Provide the (X, Y) coordinate of the cell's center where the given text is located.  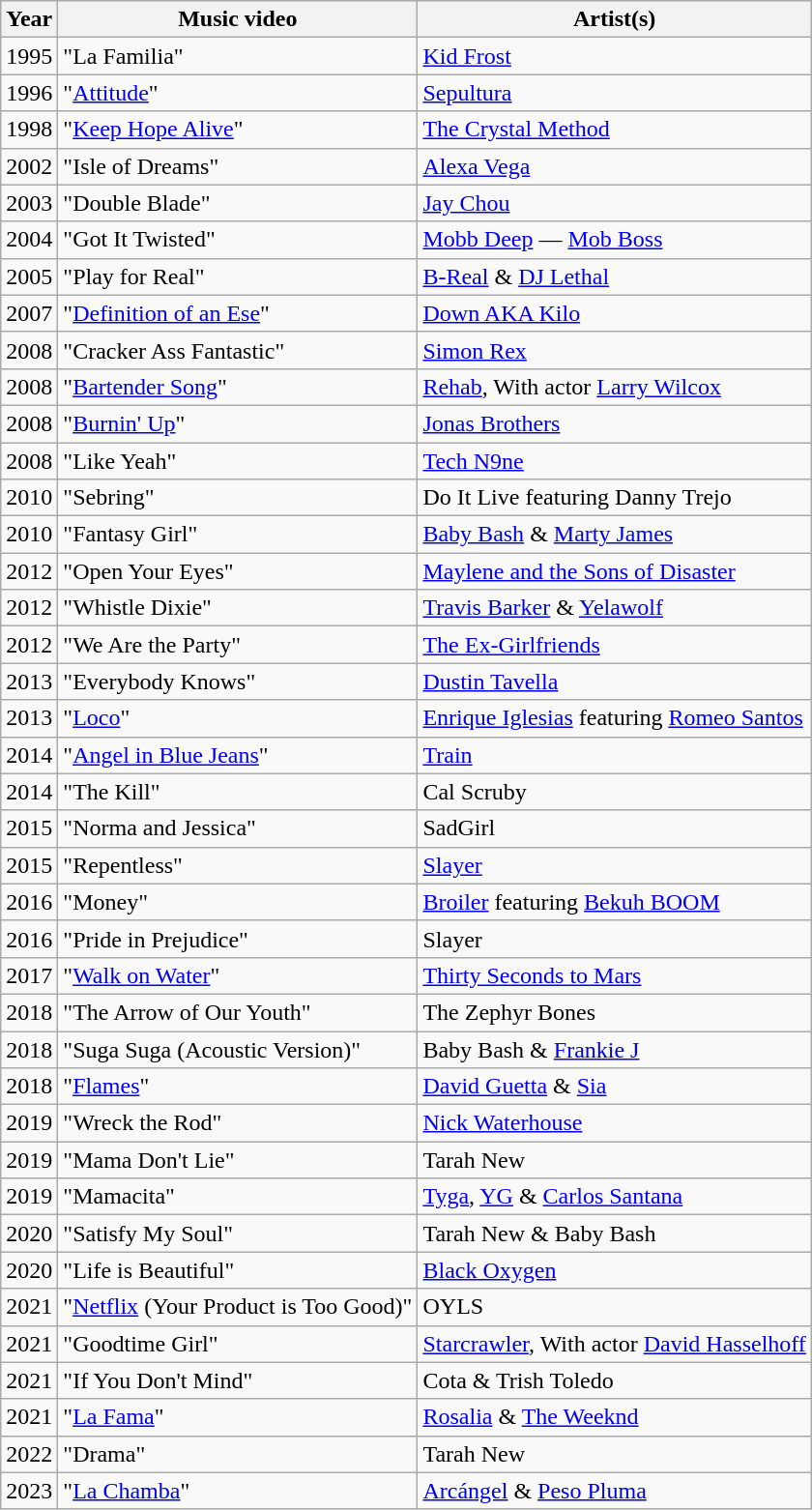
Tarah New & Baby Bash (615, 1234)
"Suga Suga (Acoustic Version)" (238, 1049)
"La Fama" (238, 1417)
"Loco" (238, 718)
The Crystal Method (615, 130)
Dustin Tavella (615, 682)
Arcángel & Peso Pluma (615, 1491)
Simon Rex (615, 350)
2003 (29, 203)
Train (615, 755)
"Wreck the Rod" (238, 1123)
"If You Don't Mind" (238, 1380)
"Mama Don't Lie" (238, 1160)
"Money" (238, 902)
Baby Bash & Marty James (615, 535)
1996 (29, 93)
"Cracker Ass Fantastic" (238, 350)
Starcrawler, With actor David Hasselhoff (615, 1344)
"Open Your Eyes" (238, 571)
2022 (29, 1454)
Down AKA Kilo (615, 313)
"Repentless" (238, 865)
David Guetta & Sia (615, 1087)
Mobb Deep — Mob Boss (615, 240)
Travis Barker & Yelawolf (615, 608)
2005 (29, 276)
Maylene and the Sons of Disaster (615, 571)
Tyga, YG & Carlos Santana (615, 1197)
Rosalia & The Weeknd (615, 1417)
Sepultura (615, 93)
Cal Scruby (615, 792)
"Burnin' Up" (238, 423)
"Keep Hope Alive" (238, 130)
"Attitude" (238, 93)
"Angel in Blue Jeans" (238, 755)
Black Oxygen (615, 1270)
Music video (238, 19)
"The Arrow of Our Youth" (238, 1012)
Cota & Trish Toledo (615, 1380)
"Isle of Dreams" (238, 166)
Nick Waterhouse (615, 1123)
2002 (29, 166)
Jonas Brothers (615, 423)
Thirty Seconds to Mars (615, 975)
"Play for Real" (238, 276)
1995 (29, 56)
"Whistle Dixie" (238, 608)
Do It Live featuring Danny Trejo (615, 498)
"Flames" (238, 1087)
"Life is Beautiful" (238, 1270)
2023 (29, 1491)
1998 (29, 130)
"La Chamba" (238, 1491)
Rehab, With actor Larry Wilcox (615, 387)
2004 (29, 240)
"Everybody Knows" (238, 682)
"Netflix (Your Product is Too Good)" (238, 1307)
Year (29, 19)
"Mamacita" (238, 1197)
"The Kill" (238, 792)
Jay Chou (615, 203)
The Ex-Girlfriends (615, 645)
"Satisfy My Soul" (238, 1234)
OYLS (615, 1307)
B-Real & DJ Lethal (615, 276)
SadGirl (615, 828)
"Like Yeah" (238, 461)
"Goodtime Girl" (238, 1344)
"Drama" (238, 1454)
"We Are the Party" (238, 645)
2007 (29, 313)
Artist(s) (615, 19)
"Sebring" (238, 498)
"Double Blade" (238, 203)
Alexa Vega (615, 166)
Baby Bash & Frankie J (615, 1049)
Tech N9ne (615, 461)
Broiler featuring Bekuh BOOM (615, 902)
"Got It Twisted" (238, 240)
2017 (29, 975)
"Pride in Prejudice" (238, 939)
"Walk on Water" (238, 975)
"Fantasy Girl" (238, 535)
"Bartender Song" (238, 387)
The Zephyr Bones (615, 1012)
"La Familia" (238, 56)
Kid Frost (615, 56)
Enrique Iglesias featuring Romeo Santos (615, 718)
"Definition of an Ese" (238, 313)
"Norma and Jessica" (238, 828)
